Locate the cell with the specified text and output its [X, Y] center coordinate. 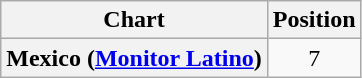
Chart [134, 20]
Mexico (Monitor Latino) [134, 58]
Position [314, 20]
7 [314, 58]
